For the text-containing cell, return its midpoint in [X, Y] coordinate format. 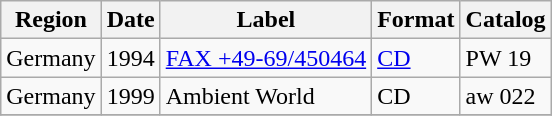
PW 19 [506, 58]
1994 [130, 58]
FAX +49-69/450464 [266, 58]
Format [416, 20]
Date [130, 20]
Region [51, 20]
1999 [130, 96]
aw 022 [506, 96]
Catalog [506, 20]
Label [266, 20]
Ambient World [266, 96]
